For the text-containing cell, return its midpoint in [X, Y] coordinate format. 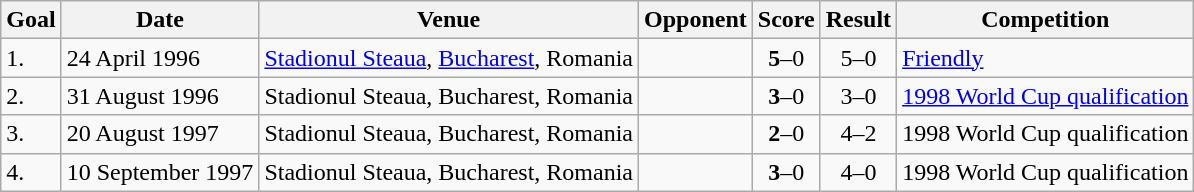
4. [31, 172]
1. [31, 58]
4–2 [858, 134]
Venue [449, 20]
Result [858, 20]
Competition [1046, 20]
3. [31, 134]
2–0 [786, 134]
10 September 1997 [160, 172]
Date [160, 20]
Score [786, 20]
Opponent [696, 20]
Goal [31, 20]
31 August 1996 [160, 96]
2. [31, 96]
24 April 1996 [160, 58]
20 August 1997 [160, 134]
4–0 [858, 172]
Friendly [1046, 58]
